Return the [X, Y] coordinate for the center point of the cell that contains the specified text.  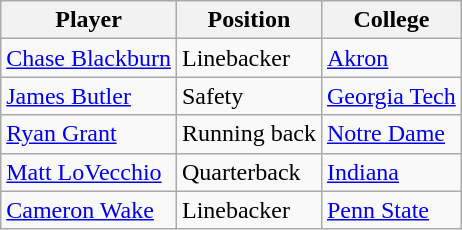
Ryan Grant [89, 134]
Penn State [391, 210]
Quarterback [248, 172]
Akron [391, 58]
Georgia Tech [391, 96]
Cameron Wake [89, 210]
Matt LoVecchio [89, 172]
Notre Dame [391, 134]
James Butler [89, 96]
Indiana [391, 172]
Running back [248, 134]
Player [89, 20]
Safety [248, 96]
College [391, 20]
Chase Blackburn [89, 58]
Position [248, 20]
